Return the (X, Y) coordinate for the center point of the cell that contains the specified text.  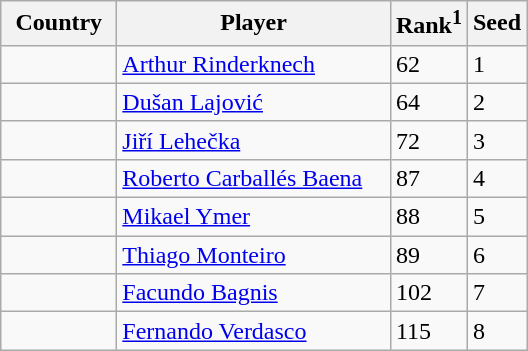
8 (496, 331)
3 (496, 140)
Seed (496, 24)
Player (254, 24)
64 (428, 102)
2 (496, 102)
7 (496, 293)
Arthur Rinderknech (254, 64)
6 (496, 255)
Country (59, 24)
88 (428, 217)
72 (428, 140)
102 (428, 293)
87 (428, 178)
Jiří Lehečka (254, 140)
Roberto Carballés Baena (254, 178)
Dušan Lajović (254, 102)
1 (496, 64)
5 (496, 217)
89 (428, 255)
Rank1 (428, 24)
Facundo Bagnis (254, 293)
4 (496, 178)
Thiago Monteiro (254, 255)
62 (428, 64)
115 (428, 331)
Fernando Verdasco (254, 331)
Mikael Ymer (254, 217)
